Return the [X, Y] coordinate for the center point of the cell that contains the specified text.  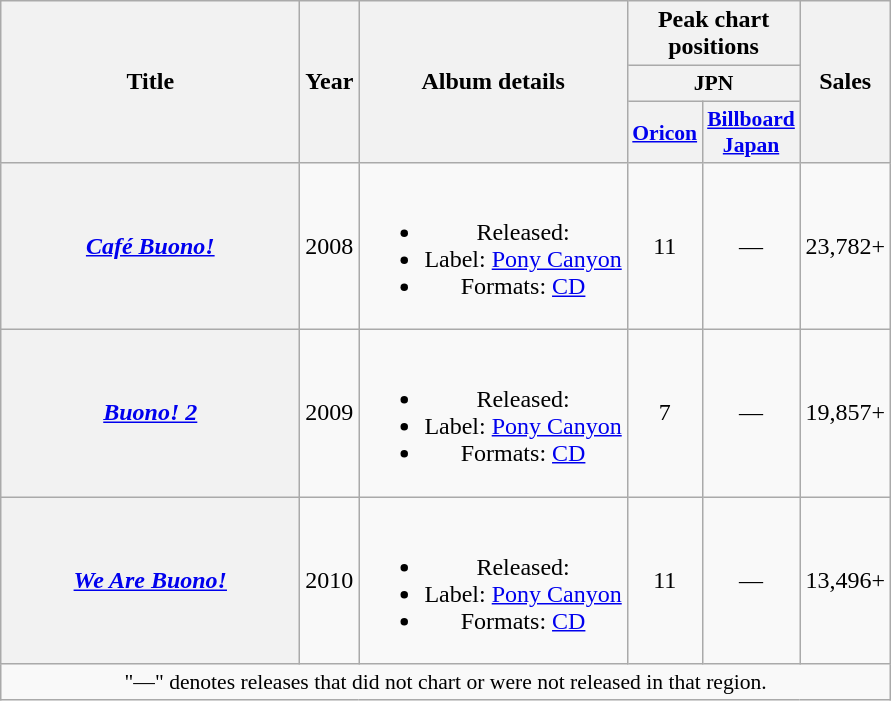
Peak chart positions [714, 34]
Sales [846, 82]
19,857+ [846, 414]
Title [150, 82]
Buono! 2 [150, 414]
23,782+ [846, 246]
Café Buono! [150, 246]
We Are Buono! [150, 580]
2010 [330, 580]
13,496+ [846, 580]
7 [664, 414]
Album details [493, 82]
Billboard Japan [751, 132]
Oricon [664, 132]
Year [330, 82]
JPN [714, 84]
2008 [330, 246]
2009 [330, 414]
"—" denotes releases that did not chart or were not released in that region. [446, 682]
